Detect which cell encompasses the target text, then output its [x, y] center coordinate. 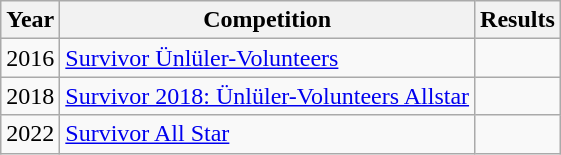
Competition [268, 20]
2018 [30, 96]
Survivor 2018: Ünlüler-Volunteers Allstar [268, 96]
Survivor Ünlüler-Volunteers [268, 58]
Survivor All Star [268, 134]
Results [518, 20]
2022 [30, 134]
2016 [30, 58]
Year [30, 20]
